Identify which cell holds the provided text, then report its [x, y] central coordinate. 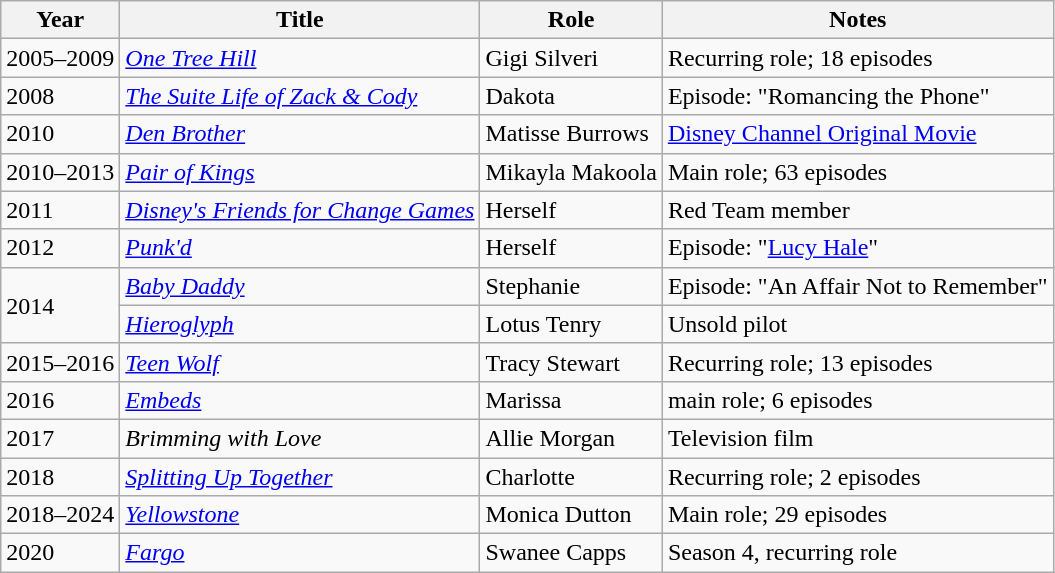
Embeds [300, 400]
main role; 6 episodes [858, 400]
2012 [60, 248]
Recurring role; 13 episodes [858, 362]
One Tree Hill [300, 58]
Den Brother [300, 134]
Swanee Capps [571, 553]
2020 [60, 553]
Year [60, 20]
Mikayla Makoola [571, 172]
2014 [60, 305]
2016 [60, 400]
Pair of Kings [300, 172]
Main role; 29 episodes [858, 515]
Teen Wolf [300, 362]
Punk'd [300, 248]
Disney's Friends for Change Games [300, 210]
Gigi Silveri [571, 58]
Episode: "Lucy Hale" [858, 248]
Unsold pilot [858, 324]
2018–2024 [60, 515]
Episode: "Romancing the Phone" [858, 96]
2010 [60, 134]
Dakota [571, 96]
2008 [60, 96]
Episode: "An Affair Not to Remember" [858, 286]
Notes [858, 20]
Recurring role; 2 episodes [858, 477]
Matisse Burrows [571, 134]
Recurring role; 18 episodes [858, 58]
Allie Morgan [571, 438]
Fargo [300, 553]
The Suite Life of Zack & Cody [300, 96]
Brimming with Love [300, 438]
Splitting Up Together [300, 477]
Lotus Tenry [571, 324]
2005–2009 [60, 58]
2011 [60, 210]
Baby Daddy [300, 286]
Hieroglyph [300, 324]
2017 [60, 438]
Television film [858, 438]
Role [571, 20]
Tracy Stewart [571, 362]
Yellowstone [300, 515]
Stephanie [571, 286]
Monica Dutton [571, 515]
Charlotte [571, 477]
Main role; 63 episodes [858, 172]
2018 [60, 477]
Season 4, recurring role [858, 553]
Disney Channel Original Movie [858, 134]
2015–2016 [60, 362]
Title [300, 20]
2010–2013 [60, 172]
Red Team member [858, 210]
Marissa [571, 400]
